Return [x, y] of the center of cell containing provided text 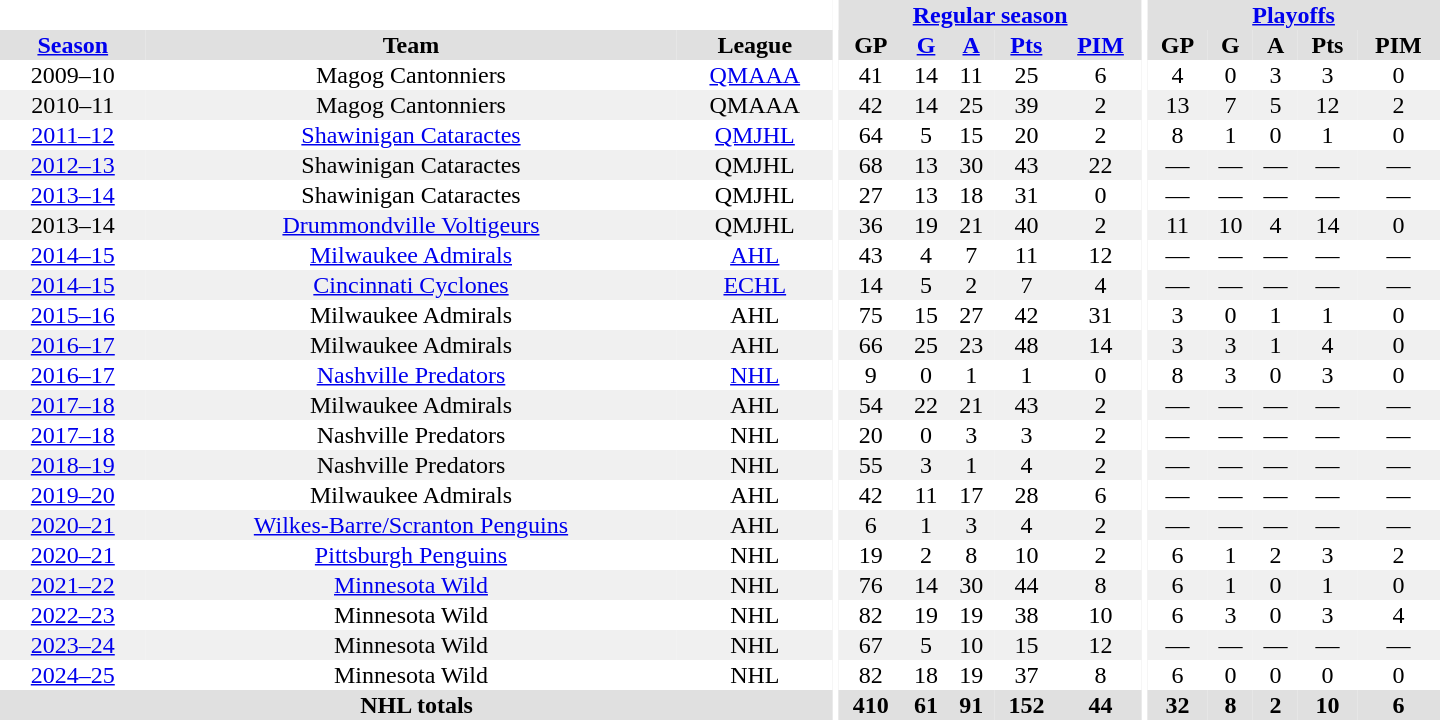
76 [870, 585]
2022–23 [73, 615]
55 [870, 465]
32 [1178, 705]
2011–12 [73, 135]
410 [870, 705]
38 [1026, 615]
2023–24 [73, 645]
41 [870, 75]
37 [1026, 675]
League [754, 45]
2021–22 [73, 585]
23 [972, 345]
152 [1026, 705]
2012–13 [73, 165]
40 [1026, 225]
36 [870, 225]
64 [870, 135]
2018–19 [73, 465]
Regular season [990, 15]
Drummondville Voltigeurs [412, 225]
2009–10 [73, 75]
28 [1026, 495]
2015–16 [73, 315]
2019–20 [73, 495]
39 [1026, 105]
68 [870, 165]
ECHL [754, 285]
Pittsburgh Penguins [412, 555]
2010–11 [73, 105]
17 [972, 495]
Wilkes-Barre/Scranton Penguins [412, 525]
67 [870, 645]
Cincinnati Cyclones [412, 285]
48 [1026, 345]
54 [870, 405]
9 [870, 375]
NHL totals [416, 705]
Team [412, 45]
66 [870, 345]
2024–25 [73, 675]
Playoffs [1294, 15]
Season [73, 45]
75 [870, 315]
91 [972, 705]
61 [926, 705]
